Capture the cell that displays the provided text and extract its [x, y] central coordinate. 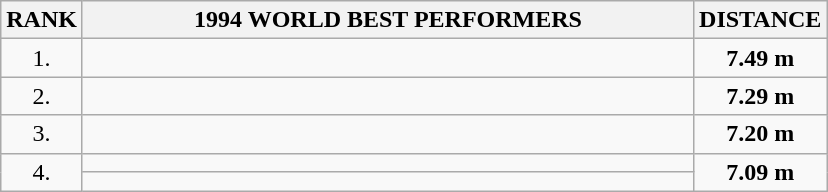
1994 WORLD BEST PERFORMERS [388, 20]
DISTANCE [760, 20]
7.49 m [760, 58]
2. [42, 96]
4. [42, 172]
7.20 m [760, 134]
RANK [42, 20]
7.29 m [760, 96]
7.09 m [760, 172]
1. [42, 58]
3. [42, 134]
